Capture the cell that displays the provided text and extract its (X, Y) central coordinate. 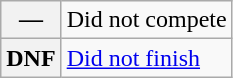
DNF (31, 58)
— (31, 20)
Did not finish (146, 58)
Did not compete (146, 20)
